Find where the given text appears and provide that cell's center as [x, y] coordinate. 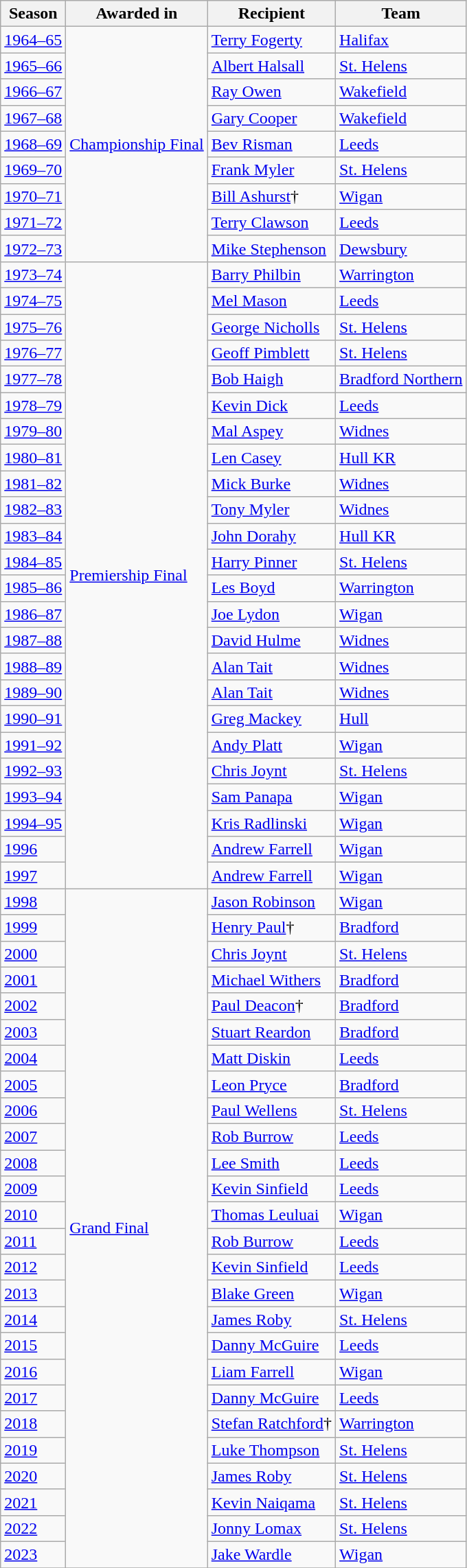
1968–69 [33, 144]
1991–92 [33, 745]
2012 [33, 1267]
1996 [33, 850]
1980–81 [33, 458]
1975–76 [33, 327]
1990–91 [33, 718]
Paul Wellens [271, 1110]
1970–71 [33, 196]
Bev Risman [271, 144]
Tony Myler [271, 510]
1985–86 [33, 588]
Premiership Final [137, 575]
1978–79 [33, 406]
Thomas Leuluai [271, 1215]
1979–80 [33, 432]
Terry Fogerty [271, 40]
2018 [33, 1424]
Kevin Dick [271, 406]
1972–73 [33, 248]
Harry Pinner [271, 562]
2003 [33, 1032]
George Nicholls [271, 327]
2005 [33, 1084]
Joe Lydon [271, 614]
2004 [33, 1058]
Terry Clawson [271, 222]
Recipient [271, 14]
Albert Halsall [271, 66]
Henry Paul† [271, 928]
Paul Deacon† [271, 1006]
1994–95 [33, 823]
Championship Final [137, 144]
2008 [33, 1163]
Halifax [401, 40]
Len Casey [271, 458]
Gary Cooper [271, 118]
Greg Mackey [271, 718]
2001 [33, 980]
Les Boyd [271, 588]
Mick Burke [271, 484]
2013 [33, 1294]
Bill Ashurst† [271, 196]
1984–85 [33, 562]
1982–83 [33, 510]
Andy Platt [271, 745]
1987–88 [33, 640]
1993–94 [33, 797]
Stuart Reardon [271, 1032]
Team [401, 14]
1971–72 [33, 222]
Dewsbury [401, 248]
Hull [401, 718]
Michael Withers [271, 980]
1974–75 [33, 301]
Season [33, 14]
1969–70 [33, 170]
Liam Farrell [271, 1372]
Stefan Ratchford† [271, 1424]
1986–87 [33, 614]
1966–67 [33, 92]
1965–66 [33, 66]
Blake Green [271, 1294]
Kevin Naiqama [271, 1502]
Kris Radlinski [271, 823]
1981–82 [33, 484]
Bradford Northern [401, 379]
2009 [33, 1189]
2010 [33, 1215]
Sam Panapa [271, 797]
2016 [33, 1372]
Barry Philbin [271, 274]
Awarded in [137, 14]
1997 [33, 876]
1992–93 [33, 771]
1977–78 [33, 379]
Bob Haigh [271, 379]
Mike Stephenson [271, 248]
2017 [33, 1398]
Geoff Pimblett [271, 353]
Jason Robinson [271, 902]
1998 [33, 902]
2015 [33, 1346]
1989–90 [33, 692]
John Dorahy [271, 536]
1967–68 [33, 118]
1983–84 [33, 536]
2014 [33, 1320]
2007 [33, 1136]
Luke Thompson [271, 1450]
2019 [33, 1450]
2020 [33, 1476]
1964–65 [33, 40]
1999 [33, 928]
2000 [33, 954]
Leon Pryce [271, 1084]
Jake Wardle [271, 1554]
2022 [33, 1528]
2023 [33, 1554]
Matt Diskin [271, 1058]
Mel Mason [271, 301]
Jonny Lomax [271, 1528]
David Hulme [271, 640]
2021 [33, 1502]
1973–74 [33, 274]
2006 [33, 1110]
Mal Aspey [271, 432]
Frank Myler [271, 170]
Lee Smith [271, 1163]
2002 [33, 1006]
Grand Final [137, 1228]
1988–89 [33, 666]
2011 [33, 1241]
1976–77 [33, 353]
Ray Owen [271, 92]
